Find where the given text appears and provide that cell's center as [x, y] coordinate. 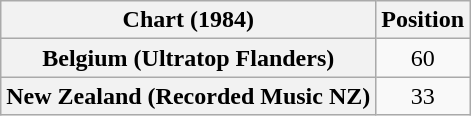
60 [423, 58]
33 [423, 96]
Position [423, 20]
Belgium (Ultratop Flanders) [188, 58]
New Zealand (Recorded Music NZ) [188, 96]
Chart (1984) [188, 20]
